For the text-containing cell, return its midpoint in [X, Y] coordinate format. 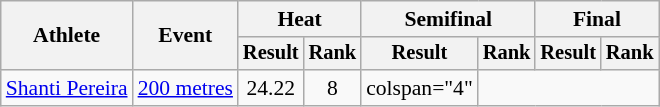
Semifinal [448, 19]
Shanti Pereira [67, 88]
Athlete [67, 36]
Event [186, 36]
200 metres [186, 88]
24.22 [271, 88]
Heat [300, 19]
Final [596, 19]
8 [333, 88]
colspan="4" [420, 88]
